Provide the (X, Y) coordinate of the cell's center where the given text is located.  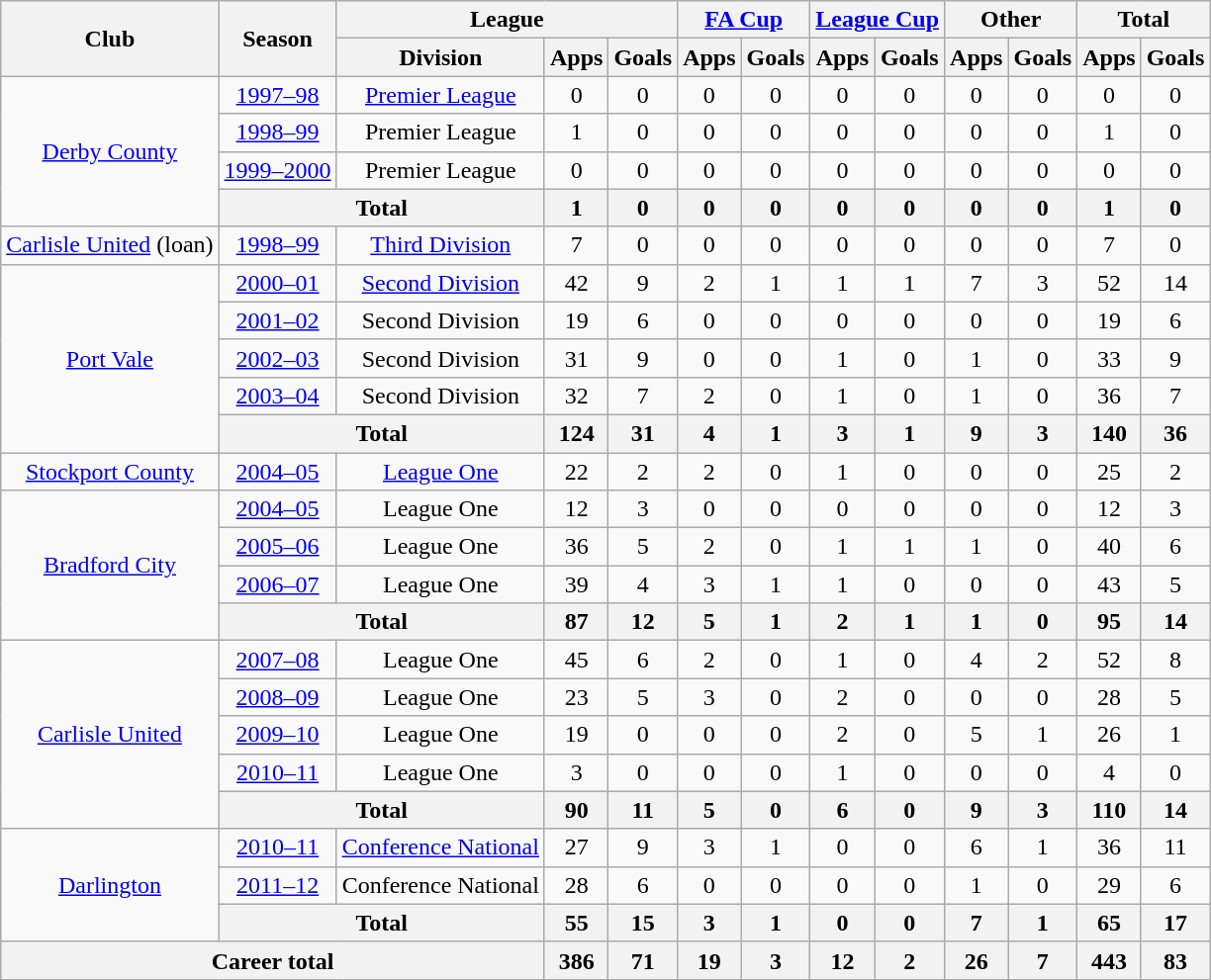
65 (1109, 923)
Season (277, 39)
23 (576, 697)
27 (576, 847)
Carlisle United (110, 735)
25 (1109, 472)
2000–01 (277, 283)
2002–03 (277, 358)
Division (440, 57)
140 (1109, 433)
443 (1109, 960)
Club (110, 39)
1997–98 (277, 95)
2007–08 (277, 660)
55 (576, 923)
110 (1109, 810)
42 (576, 283)
29 (1109, 885)
2006–07 (277, 584)
2005–06 (277, 547)
43 (1109, 584)
2011–12 (277, 885)
Darlington (110, 885)
22 (576, 472)
League Cup (878, 20)
39 (576, 584)
2001–02 (277, 320)
Career total (273, 960)
Stockport County (110, 472)
Carlisle United (loan) (110, 245)
2008–09 (277, 697)
386 (576, 960)
Other (1011, 20)
1999–2000 (277, 170)
45 (576, 660)
8 (1175, 660)
Port Vale (110, 358)
17 (1175, 923)
2009–10 (277, 735)
124 (576, 433)
Bradford City (110, 566)
71 (643, 960)
95 (1109, 622)
87 (576, 622)
33 (1109, 358)
40 (1109, 547)
League (507, 20)
Derby County (110, 151)
90 (576, 810)
32 (576, 396)
83 (1175, 960)
Third Division (440, 245)
2003–04 (277, 396)
FA Cup (744, 20)
15 (643, 923)
